Search for the cell housing the specified text and yield its (x, y) center coordinate. 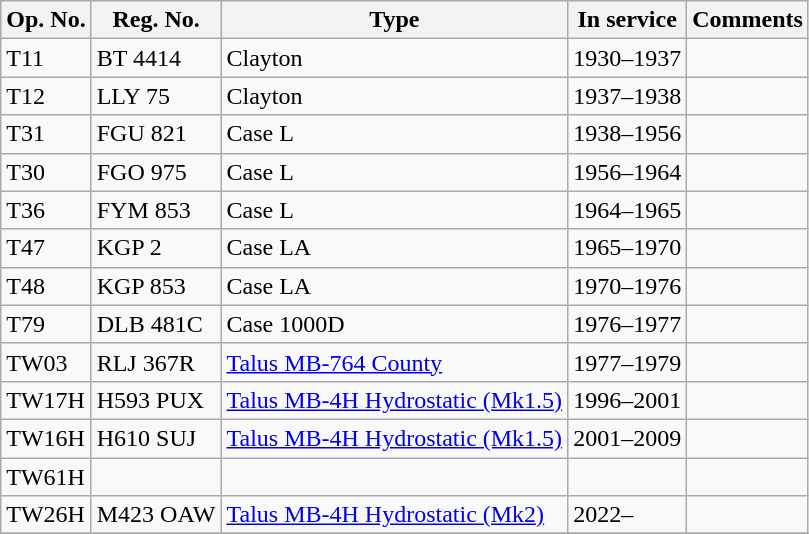
BT 4414 (156, 58)
1930–1937 (628, 58)
2001–2009 (628, 438)
TW26H (46, 515)
1970–1976 (628, 286)
TW16H (46, 438)
Talus MB-4H Hydrostatic (Mk2) (394, 515)
1956–1964 (628, 172)
H610 SUJ (156, 438)
T12 (46, 96)
T31 (46, 134)
DLB 481C (156, 324)
Type (394, 20)
Talus MB-764 County (394, 362)
TW17H (46, 400)
RLJ 367R (156, 362)
2022– (628, 515)
T30 (46, 172)
M423 OAW (156, 515)
LLY 75 (156, 96)
1937–1938 (628, 96)
T79 (46, 324)
FYM 853 (156, 210)
Comments (748, 20)
1976–1977 (628, 324)
Case 1000D (394, 324)
H593 PUX (156, 400)
1938–1956 (628, 134)
KGP 2 (156, 248)
FGO 975 (156, 172)
In service (628, 20)
TW03 (46, 362)
Op. No. (46, 20)
T11 (46, 58)
KGP 853 (156, 286)
1977–1979 (628, 362)
FGU 821 (156, 134)
1964–1965 (628, 210)
T36 (46, 210)
1965–1970 (628, 248)
T48 (46, 286)
Reg. No. (156, 20)
TW61H (46, 477)
T47 (46, 248)
1996–2001 (628, 400)
